Scan for the cell matching the given text and deliver its [x, y] coordinate at center. 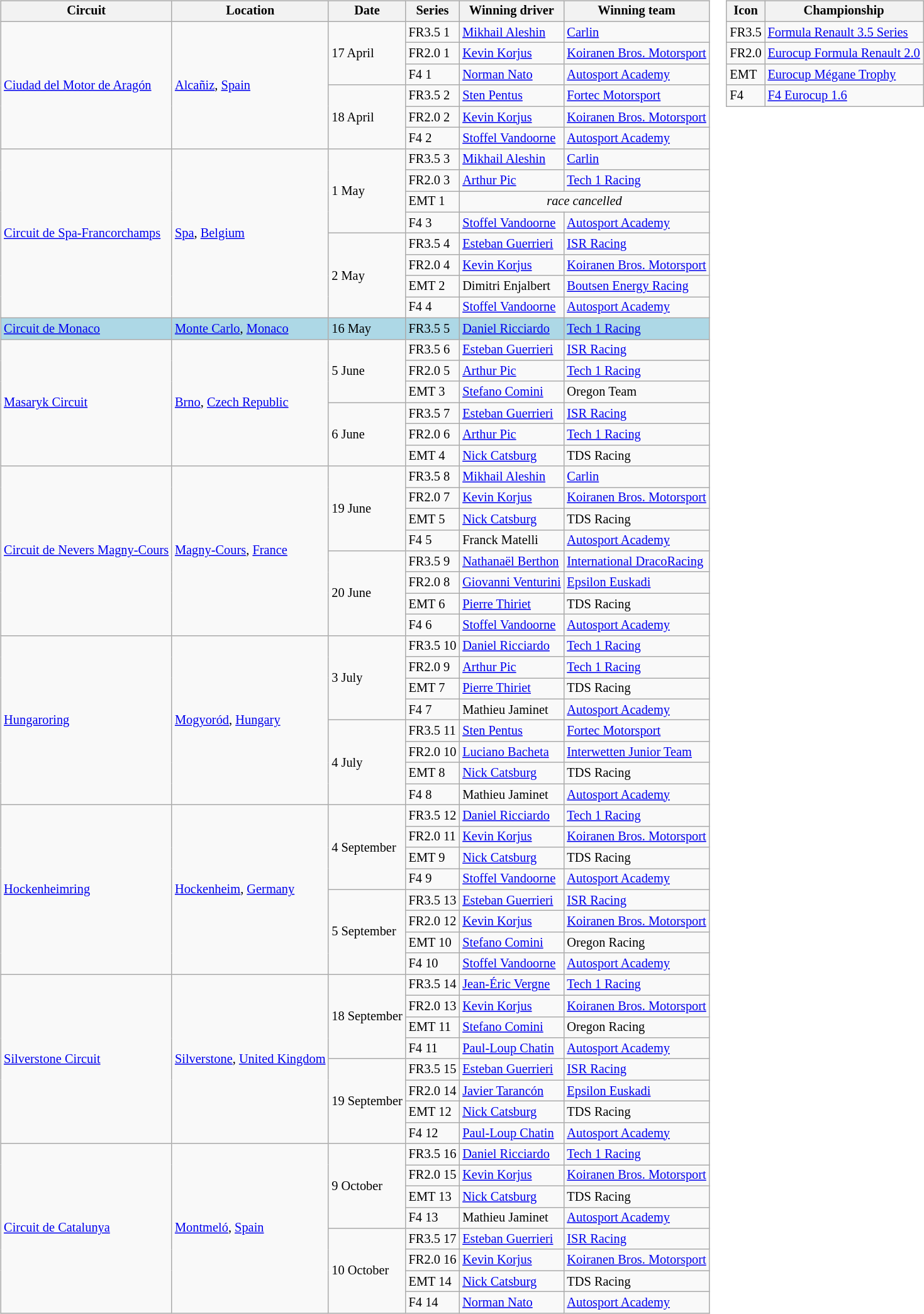
EMT 1 [433, 202]
FR2.0 12 [433, 921]
FR3.5 15 [433, 1069]
F4 [745, 96]
Monte Carlo, Monaco [250, 328]
EMT 7 [433, 689]
Masaryk Circuit [86, 403]
Javier Tarancón [511, 1091]
4 September [367, 848]
FR2.0 13 [433, 1006]
Nathanaël Berthon [511, 562]
EMT 11 [433, 1027]
FR3.5 14 [433, 985]
EMT 8 [433, 773]
6 June [367, 434]
F4 5 [433, 540]
FR3.5 16 [433, 1154]
Spa, Belgium [250, 233]
Circuit de Nevers Magny-Cours [86, 551]
3 July [367, 678]
20 June [367, 594]
FR3.5 13 [433, 900]
5 June [367, 371]
Series [433, 11]
Circuit [86, 11]
F4 8 [433, 794]
F4 13 [433, 1218]
EMT 5 [433, 519]
Giovanni Venturini [511, 582]
Jean-Éric Vergne [511, 985]
Boutsen Energy Racing [637, 286]
FR3.5 9 [433, 562]
F4 Eurocup 1.6 [844, 96]
Interwetten Junior Team [637, 752]
Championship [844, 11]
Formula Renault 3.5 Series [844, 32]
FR3.5 3 [433, 159]
Silverstone, United Kingdom [250, 1059]
17 April [367, 53]
Circuit de Spa-Francorchamps [86, 233]
Luciano Bacheta [511, 752]
Magny-Cours, France [250, 551]
Eurocup Formula Renault 2.0 [844, 53]
EMT 13 [433, 1196]
EMT [745, 75]
16 May [367, 328]
Location [250, 11]
18 September [367, 1016]
F4 10 [433, 964]
F4 3 [433, 223]
Winning driver [511, 11]
FR3.5 11 [433, 731]
International DracoRacing [637, 562]
Hockenheimring [86, 889]
FR3.5 4 [433, 244]
5 September [367, 932]
FR3.5 2 [433, 96]
9 October [367, 1186]
FR3.5 [745, 32]
F4 11 [433, 1049]
Hockenheim, Germany [250, 889]
Winning team [637, 11]
FR2.0 5 [433, 371]
Alcañiz, Spain [250, 85]
F4 4 [433, 308]
F4 7 [433, 710]
F4 1 [433, 75]
F4 6 [433, 625]
FR2.0 6 [433, 435]
4 July [367, 762]
Silverstone Circuit [86, 1059]
19 September [367, 1101]
EMT 14 [433, 1281]
Franck Matelli [511, 540]
F4 9 [433, 879]
FR3.5 1 [433, 32]
Icon [745, 11]
FR2.0 1 [433, 53]
FR2.0 2 [433, 117]
EMT 3 [433, 392]
Circuit de Monaco [86, 328]
FR2.0 9 [433, 667]
Hungaroring [86, 720]
FR2.0 16 [433, 1260]
Mogyoród, Hungary [250, 720]
FR2.0 7 [433, 498]
FR3.5 8 [433, 477]
FR2.0 14 [433, 1091]
EMT 9 [433, 858]
FR2.0 [745, 53]
2 May [367, 276]
Montmeló, Spain [250, 1228]
FR2.0 10 [433, 752]
FR2.0 3 [433, 181]
10 October [367, 1271]
FR2.0 15 [433, 1176]
FR3.5 12 [433, 816]
18 April [367, 117]
1 May [367, 191]
FR2.0 11 [433, 837]
19 June [367, 508]
FR3.5 5 [433, 328]
FR3.5 7 [433, 413]
Dimitri Enjalbert [511, 286]
race cancelled [584, 202]
FR3.5 6 [433, 350]
F4 2 [433, 138]
FR3.5 10 [433, 646]
Circuit de Catalunya [86, 1228]
EMT 10 [433, 943]
EMT 6 [433, 604]
Ciudad del Motor de Aragón [86, 85]
FR2.0 8 [433, 582]
EMT 2 [433, 286]
FR2.0 4 [433, 265]
Date [367, 11]
F4 14 [433, 1303]
EMT 4 [433, 455]
Brno, Czech Republic [250, 403]
Eurocup Mégane Trophy [844, 75]
FR3.5 17 [433, 1239]
Oregon Team [637, 392]
F4 12 [433, 1133]
EMT 12 [433, 1112]
